Locate the cell with the specified text and output its (x, y) center coordinate. 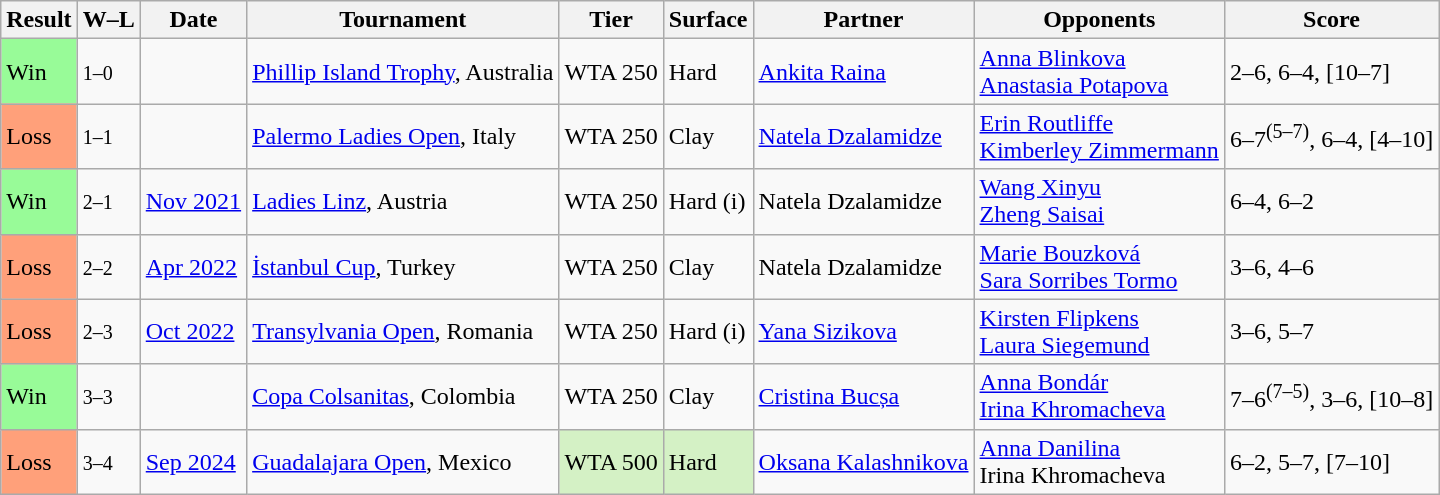
Copa Colsanitas, Colombia (403, 396)
2–2 (108, 266)
Anna Blinkova Anastasia Potapova (1099, 72)
Score (1331, 20)
Guadalajara Open, Mexico (403, 462)
Phillip Island Trophy, Australia (403, 72)
Ankita Raina (864, 72)
Sep 2024 (193, 462)
Erin Routliffe Kimberley Zimmermann (1099, 136)
Anna Danilina Irina Khromacheva (1099, 462)
3–6, 4–6 (1331, 266)
Ladies Linz, Austria (403, 202)
Partner (864, 20)
1–0 (108, 72)
3–6, 5–7 (1331, 332)
Kirsten Flipkens Laura Siegemund (1099, 332)
Transylvania Open, Romania (403, 332)
3–3 (108, 396)
WTA 500 (611, 462)
Palermo Ladies Open, Italy (403, 136)
2–6, 6–4, [10–7] (1331, 72)
1–1 (108, 136)
Date (193, 20)
Anna Bondár Irina Khromacheva (1099, 396)
Yana Sizikova (864, 332)
6–2, 5–7, [7–10] (1331, 462)
Tier (611, 20)
2–1 (108, 202)
7–6(7–5), 3–6, [10–8] (1331, 396)
Marie Bouzková Sara Sorribes Tormo (1099, 266)
6–7(5–7), 6–4, [4–10] (1331, 136)
6–4, 6–2 (1331, 202)
Oct 2022 (193, 332)
Apr 2022 (193, 266)
Wang Xinyu Zheng Saisai (1099, 202)
İstanbul Cup, Turkey (403, 266)
Oksana Kalashnikova (864, 462)
2–3 (108, 332)
Tournament (403, 20)
Result (39, 20)
Nov 2021 (193, 202)
3–4 (108, 462)
W–L (108, 20)
Opponents (1099, 20)
Surface (708, 20)
Cristina Bucșa (864, 396)
